Return [x, y] of the center of cell containing provided text 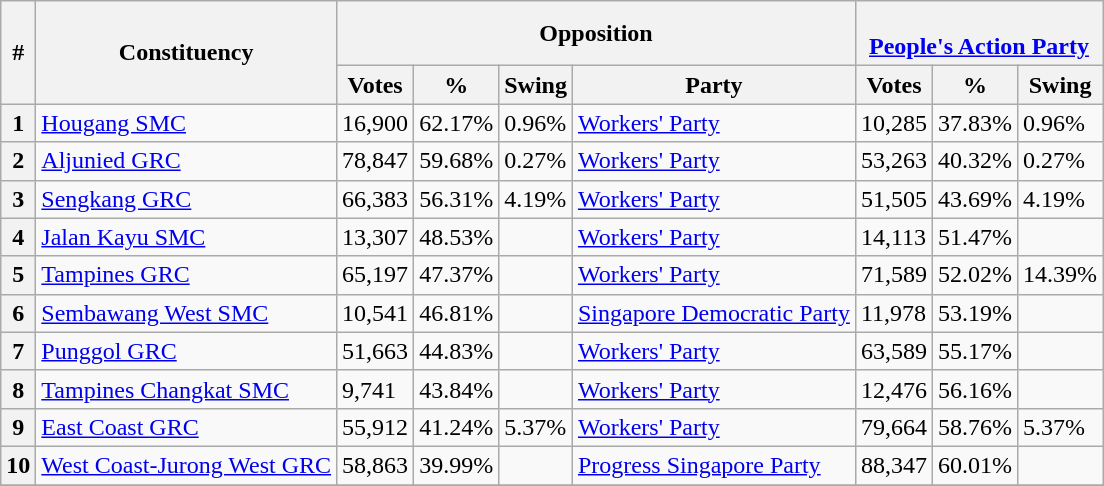
41.24% [456, 427]
4 [18, 237]
Tampines GRC [186, 275]
10,285 [894, 123]
Sembawang West SMC [186, 313]
2 [18, 161]
9 [18, 427]
9,741 [376, 389]
51.47% [974, 237]
56.31% [456, 199]
58.76% [974, 427]
56.16% [974, 389]
Opposition [596, 34]
62.17% [456, 123]
63,589 [894, 351]
12,476 [894, 389]
55.17% [974, 351]
Tampines Changkat SMC [186, 389]
People's Action Party [978, 34]
5 [18, 275]
11,978 [894, 313]
Aljunied GRC [186, 161]
13,307 [376, 237]
# [18, 52]
West Coast-Jurong West GRC [186, 465]
39.99% [456, 465]
40.32% [974, 161]
East Coast GRC [186, 427]
46.81% [456, 313]
47.37% [456, 275]
71,589 [894, 275]
Party [714, 85]
79,664 [894, 427]
52.02% [974, 275]
10 [18, 465]
78,847 [376, 161]
55,912 [376, 427]
37.83% [974, 123]
6 [18, 313]
51,505 [894, 199]
3 [18, 199]
8 [18, 389]
58,863 [376, 465]
48.53% [456, 237]
Jalan Kayu SMC [186, 237]
Sengkang GRC [186, 199]
88,347 [894, 465]
53,263 [894, 161]
14,113 [894, 237]
Progress Singapore Party [714, 465]
66,383 [376, 199]
1 [18, 123]
51,663 [376, 351]
16,900 [376, 123]
14.39% [1060, 275]
Punggol GRC [186, 351]
43.69% [974, 199]
10,541 [376, 313]
43.84% [456, 389]
65,197 [376, 275]
53.19% [974, 313]
7 [18, 351]
Hougang SMC [186, 123]
Constituency [186, 52]
59.68% [456, 161]
60.01% [974, 465]
44.83% [456, 351]
Singapore Democratic Party [714, 313]
